Output the [x, y] coordinate of the center of the cell containing the given text.  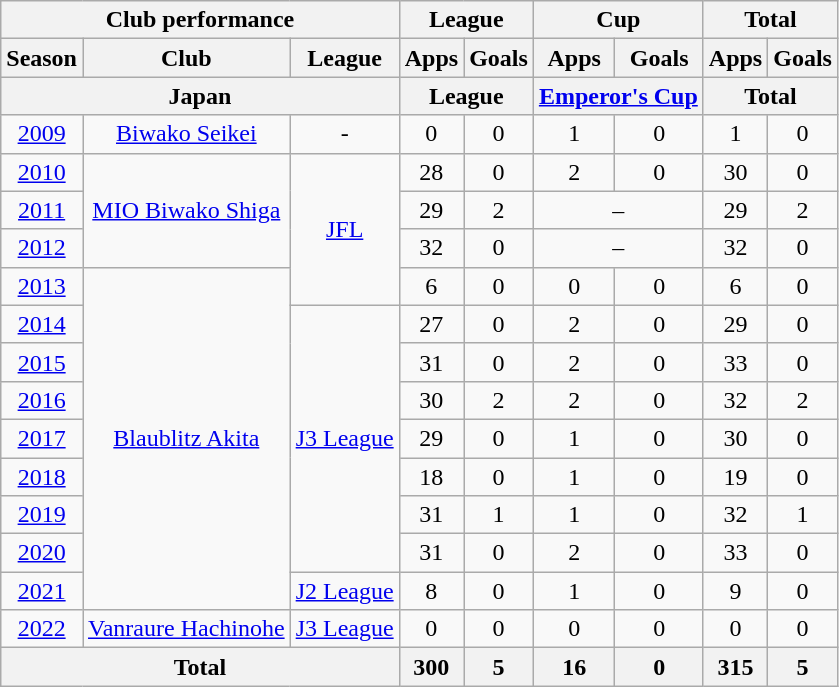
Club performance [200, 20]
19 [735, 477]
2015 [42, 362]
2019 [42, 515]
27 [431, 324]
2013 [42, 286]
2016 [42, 400]
8 [431, 591]
Season [42, 58]
2014 [42, 324]
2011 [42, 210]
2017 [42, 438]
2010 [42, 172]
Biwako Seikei [186, 134]
2020 [42, 553]
MIO Biwako Shiga [186, 210]
Club [186, 58]
300 [431, 667]
2018 [42, 477]
16 [574, 667]
- [344, 134]
9 [735, 591]
Emperor's Cup [618, 96]
315 [735, 667]
18 [431, 477]
2021 [42, 591]
2009 [42, 134]
28 [431, 172]
2012 [42, 248]
Cup [618, 20]
2022 [42, 629]
J2 League [344, 591]
JFL [344, 229]
Blaublitz Akita [186, 438]
Vanraure Hachinohe [186, 629]
Japan [200, 96]
